Capture the cell that displays the provided text and extract its (X, Y) central coordinate. 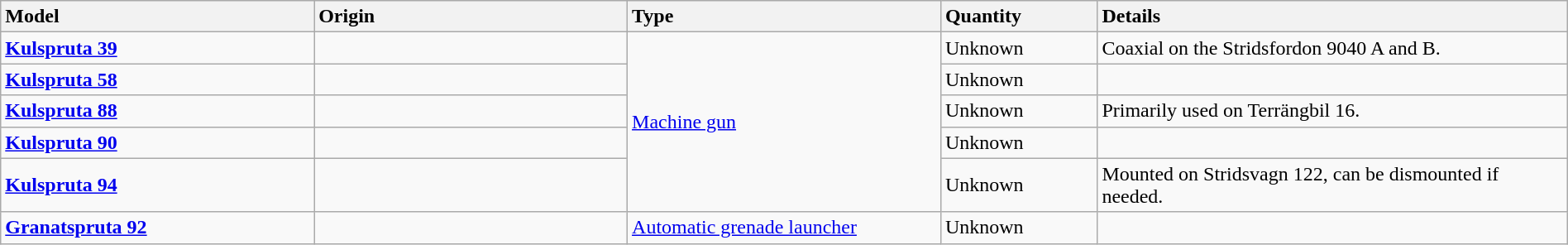
Coaxial on the Stridsfordon 9040 A and B. (1332, 48)
Kul­spruta 88 (157, 111)
Primarily used on Terrängbil 16. (1332, 111)
Details (1332, 17)
Kul­spruta 94 (157, 185)
Quantity (1019, 17)
Mounted on Stridsvagn 122, can be dismounted if needed. (1332, 185)
Granat­spruta 92 (157, 228)
Kul­spruta 58 (157, 79)
Automatic grenade launcher (784, 228)
Kulspruta 39 (157, 48)
Origin (471, 17)
Machine gun (784, 122)
Kul­spruta 90 (157, 142)
Model (157, 17)
Type (784, 17)
